Scan for the cell matching the given text and deliver its [X, Y] coordinate at center. 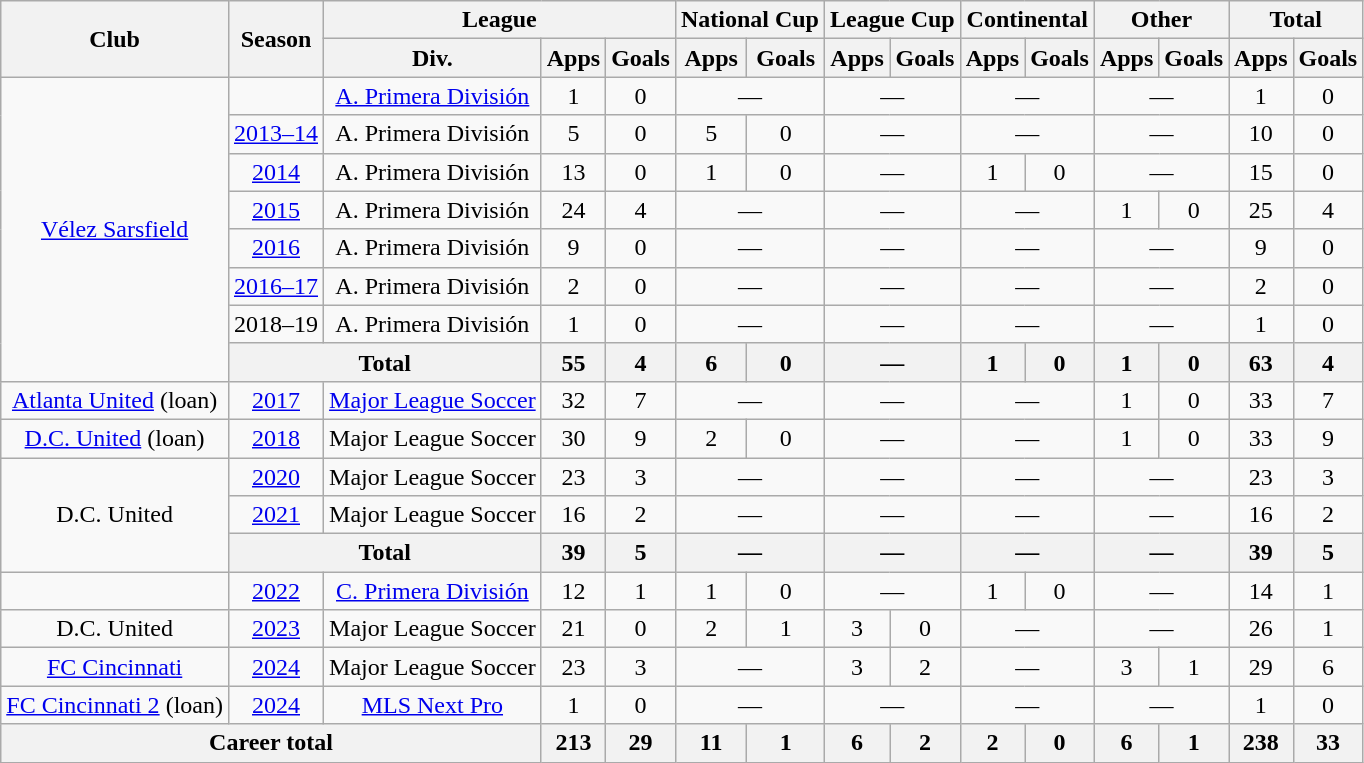
League Cup [892, 20]
24 [573, 210]
26 [1261, 629]
Vélez Sarsfield [115, 229]
2016 [276, 248]
2021 [276, 515]
Club [115, 39]
2023 [276, 629]
Div. [433, 58]
League [500, 20]
Career total [271, 743]
Other [1161, 20]
C. Primera División [433, 591]
30 [573, 438]
2013–14 [276, 134]
15 [1261, 172]
National Cup [750, 20]
11 [711, 743]
238 [1261, 743]
FC Cincinnati 2 (loan) [115, 705]
213 [573, 743]
2017 [276, 400]
10 [1261, 134]
14 [1261, 591]
2015 [276, 210]
Continental [1027, 20]
25 [1261, 210]
D.C. United (loan) [115, 438]
32 [573, 400]
2018 [276, 438]
2014 [276, 172]
FC Cincinnati [115, 667]
MLS Next Pro [433, 705]
2020 [276, 477]
2022 [276, 591]
Atlanta United (loan) [115, 400]
12 [573, 591]
2018–19 [276, 324]
21 [573, 629]
63 [1261, 362]
55 [573, 362]
13 [573, 172]
Season [276, 39]
2016–17 [276, 286]
